Capture the cell that displays the provided text and extract its (X, Y) central coordinate. 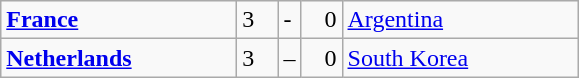
Netherlands (119, 58)
France (119, 20)
- (290, 20)
South Korea (460, 58)
Argentina (460, 20)
– (290, 58)
